Pinpoint the cell where the given text exists, returning its [x, y] midpoint coordinate. 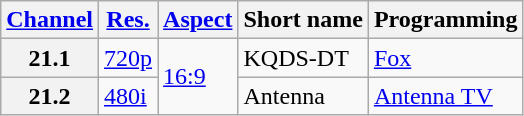
Programming [446, 20]
Channel [50, 20]
16:9 [198, 77]
Aspect [198, 20]
Short name [303, 20]
480i [128, 96]
KQDS-DT [303, 58]
720p [128, 58]
21.1 [50, 58]
Antenna [303, 96]
Antenna TV [446, 96]
Fox [446, 58]
Res. [128, 20]
21.2 [50, 96]
